Determine the [x, y] coordinate at the center of the cell enclosing the given text.  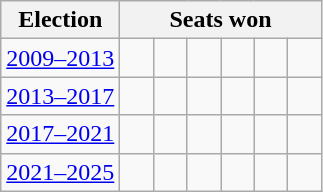
2017–2021 [60, 134]
2013–2017 [60, 96]
2021–2025 [60, 172]
Seats won [220, 20]
2009–2013 [60, 58]
Election [60, 20]
